Return [x, y] of the center of cell containing provided text 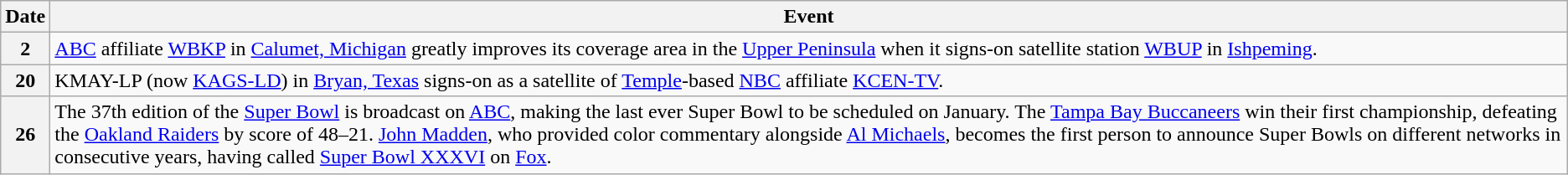
Event [809, 17]
26 [25, 135]
20 [25, 80]
KMAY-LP (now KAGS-LD) in Bryan, Texas signs-on as a satellite of Temple-based NBC affiliate KCEN-TV. [809, 80]
2 [25, 49]
Date [25, 17]
